Detect which cell encompasses the target text, then output its [x, y] center coordinate. 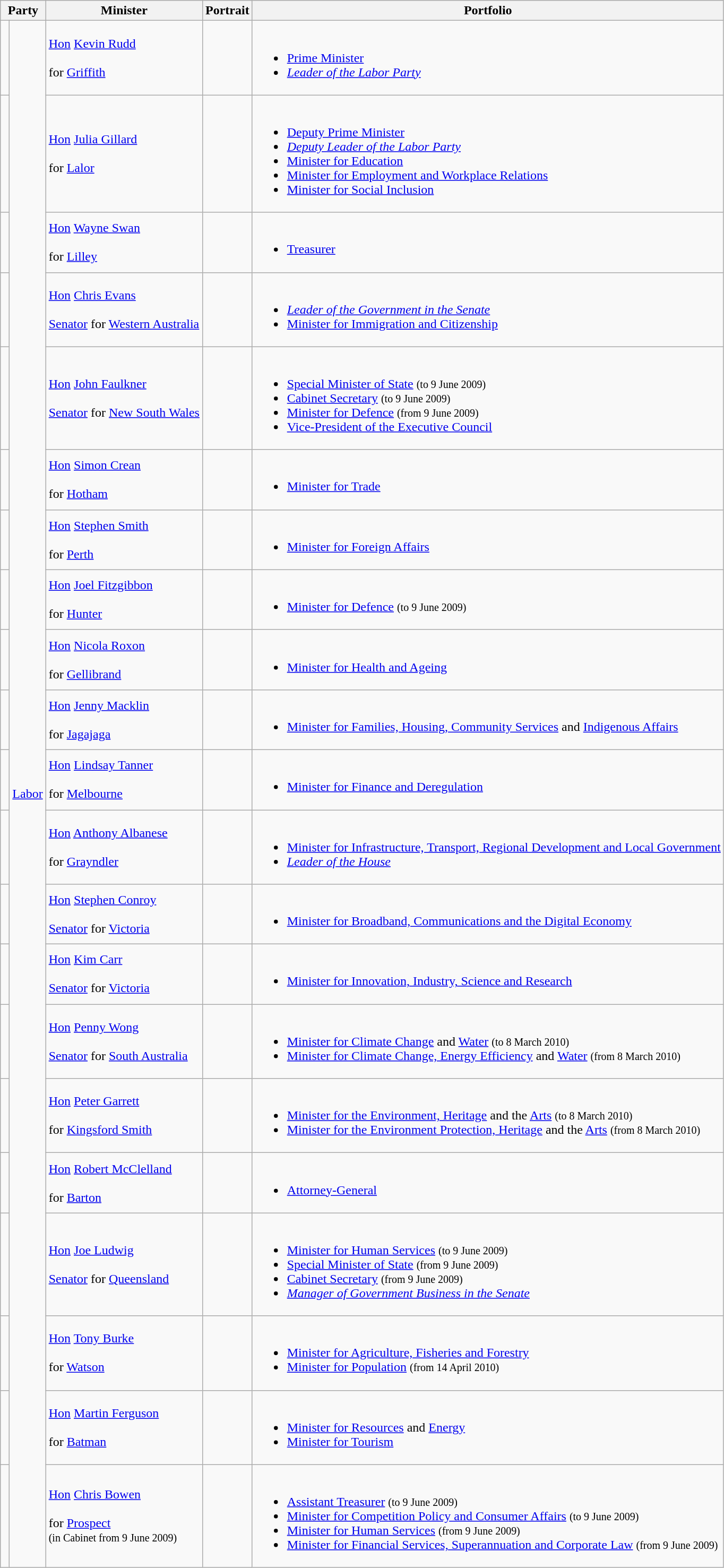
Portrait [227, 11]
Party [23, 11]
Portfolio [488, 11]
Hon Stephen Smith for Perth [124, 539]
Hon Chris Evans Senator for Western Australia [124, 309]
Minister [124, 11]
Hon Kim Carr Senator for Victoria [124, 975]
Minister for Finance and Deregulation [488, 779]
Hon Stephen Conroy Senator for Victoria [124, 914]
Hon Nicola Roxon for Gellibrand [124, 659]
Prime MinisterLeader of the Labor Party [488, 58]
Hon Wayne Swan for Lilley [124, 242]
Hon Jenny Macklin for Jagajaga [124, 720]
Minister for Families, Housing, Community Services and Indigenous Affairs [488, 720]
Minister for Defence (to 9 June 2009) [488, 600]
Hon Robert McClelland for Barton [124, 1183]
Minister for Broadband, Communications and the Digital Economy [488, 914]
Hon Tony Burke for Watson [124, 1353]
Labor [28, 794]
Hon Martin Ferguson for Batman [124, 1427]
Hon John Faulkner Senator for New South Wales [124, 398]
Hon Julia Gillard for Lalor [124, 154]
Hon Simon Crean for Hotham [124, 480]
Hon Joe Ludwig Senator for Queensland [124, 1264]
Hon Kevin Rudd for Griffith [124, 58]
Treasurer [488, 242]
Minister for Foreign Affairs [488, 539]
Hon Joel Fitzgibbon for Hunter [124, 600]
Minister for Infrastructure, Transport, Regional Development and Local GovernmentLeader of the House [488, 847]
Minister for Climate Change and Water (to 8 March 2010)Minister for Climate Change, Energy Efficiency and Water (from 8 March 2010) [488, 1041]
Minister for Health and Ageing [488, 659]
Hon Lindsay Tanner for Melbourne [124, 779]
Minister for Trade [488, 480]
Hon Penny Wong Senator for South Australia [124, 1041]
Hon Peter Garrett for Kingsford Smith [124, 1116]
Minister for Resources and EnergyMinister for Tourism [488, 1427]
Minister for Agriculture, Fisheries and ForestryMinister for Population (from 14 April 2010) [488, 1353]
Hon Chris Bowen for Prospect (in Cabinet from 9 June 2009) [124, 1516]
Leader of the Government in the SenateMinister for Immigration and Citizenship [488, 309]
Attorney-General [488, 1183]
Hon Anthony Albanese for Grayndler [124, 847]
Minister for Innovation, Industry, Science and Research [488, 975]
